Detect which cell encompasses the target text, then output its [x, y] center coordinate. 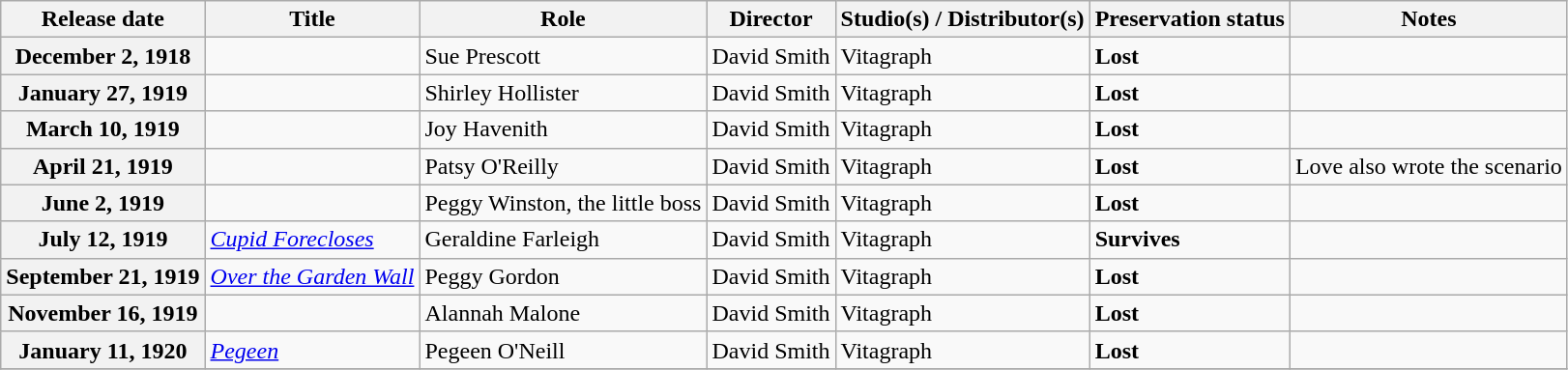
Survives [1189, 240]
Love also wrote the scenario [1429, 166]
Geraldine Farleigh [563, 240]
Role [563, 19]
January 27, 1919 [102, 93]
Studio(s) / Distributor(s) [963, 19]
March 10, 1919 [102, 129]
Notes [1429, 19]
Release date [102, 19]
Alannah Malone [563, 313]
June 2, 1919 [102, 203]
Pegeen [312, 350]
December 2, 1918 [102, 56]
Cupid Forecloses [312, 240]
Joy Havenith [563, 129]
November 16, 1919 [102, 313]
September 21, 1919 [102, 276]
Preservation status [1189, 19]
Pegeen O'Neill [563, 350]
Shirley Hollister [563, 93]
Patsy O'Reilly [563, 166]
Sue Prescott [563, 56]
Peggy Gordon [563, 276]
January 11, 1920 [102, 350]
Peggy Winston, the little boss [563, 203]
Title [312, 19]
April 21, 1919 [102, 166]
Over the Garden Wall [312, 276]
July 12, 1919 [102, 240]
Director [771, 19]
